Output the [x, y] coordinate of the center of the cell containing the given text.  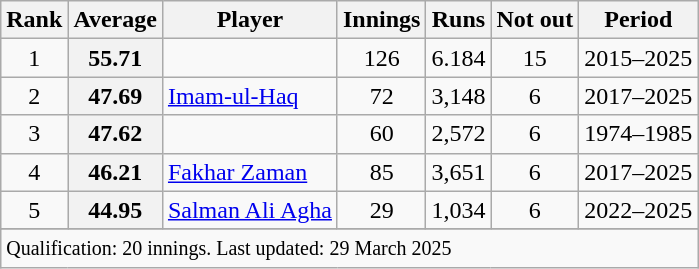
2022–2025 [638, 210]
29 [381, 210]
2 [34, 96]
72 [381, 96]
5 [34, 210]
85 [381, 172]
1,034 [458, 210]
2015–2025 [638, 58]
Innings [381, 20]
Average [116, 20]
Runs [458, 20]
4 [34, 172]
Fakhar Zaman [250, 172]
Qualification: 20 innings. Last updated: 29 March 2025 [350, 248]
1 [34, 58]
Period [638, 20]
Rank [34, 20]
Salman Ali Agha [250, 210]
2,572 [458, 134]
46.21 [116, 172]
Imam-ul-Haq [250, 96]
55.71 [116, 58]
1974–1985 [638, 134]
15 [535, 58]
47.69 [116, 96]
3,148 [458, 96]
126 [381, 58]
Not out [535, 20]
3 [34, 134]
3,651 [458, 172]
6.184 [458, 58]
47.62 [116, 134]
44.95 [116, 210]
60 [381, 134]
Player [250, 20]
